Return [x, y] of the center of cell containing provided text 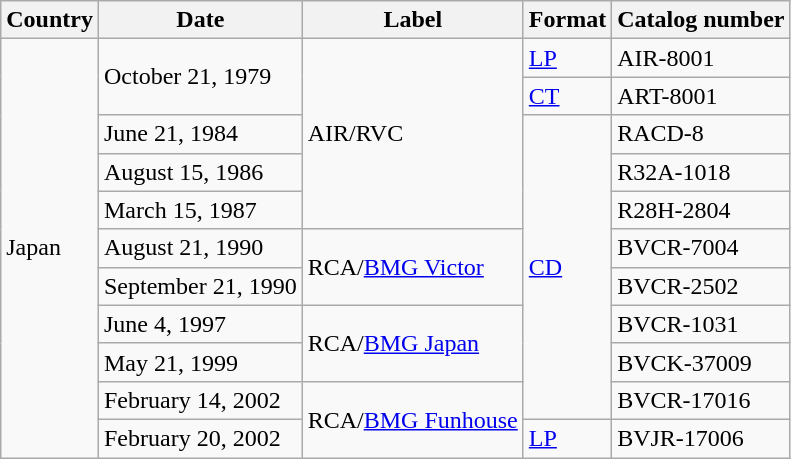
CD [567, 267]
March 15, 1987 [200, 210]
October 21, 1979 [200, 77]
BVCK-37009 [701, 362]
August 21, 1990 [200, 248]
BVCR-7004 [701, 248]
Japan [50, 248]
May 21, 1999 [200, 362]
Label [412, 20]
June 4, 1997 [200, 324]
February 14, 2002 [200, 400]
CT [567, 96]
RACD-8 [701, 134]
BVJR-17006 [701, 438]
BVCR-2502 [701, 286]
September 21, 1990 [200, 286]
BVCR-17016 [701, 400]
February 20, 2002 [200, 438]
AIR-8001 [701, 58]
R28H-2804 [701, 210]
Catalog number [701, 20]
BVCR-1031 [701, 324]
AIR/RVC [412, 134]
ART-8001 [701, 96]
Country [50, 20]
August 15, 1986 [200, 172]
June 21, 1984 [200, 134]
Date [200, 20]
RCA/BMG Funhouse [412, 419]
RCA/BMG Victor [412, 267]
R32A-1018 [701, 172]
RCA/BMG Japan [412, 343]
Format [567, 20]
